Return [x, y] of the center of cell containing provided text 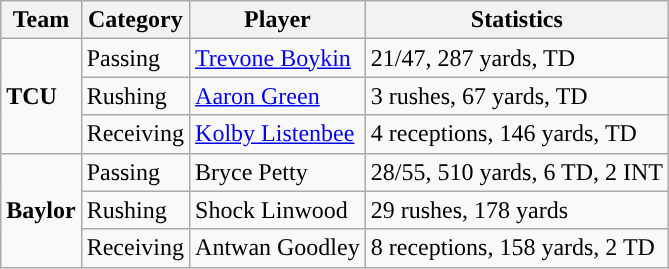
Kolby Listenbee [278, 134]
Aaron Green [278, 96]
Baylor [41, 210]
TCU [41, 96]
8 receptions, 158 yards, 2 TD [516, 248]
Team [41, 20]
3 rushes, 67 yards, TD [516, 96]
Bryce Petty [278, 172]
4 receptions, 146 yards, TD [516, 134]
Antwan Goodley [278, 248]
Trevone Boykin [278, 58]
Category [135, 20]
29 rushes, 178 yards [516, 210]
Statistics [516, 20]
Shock Linwood [278, 210]
21/47, 287 yards, TD [516, 58]
Player [278, 20]
28/55, 510 yards, 6 TD, 2 INT [516, 172]
